From the cell containing the given text, extract its center point as [X, Y] coordinate. 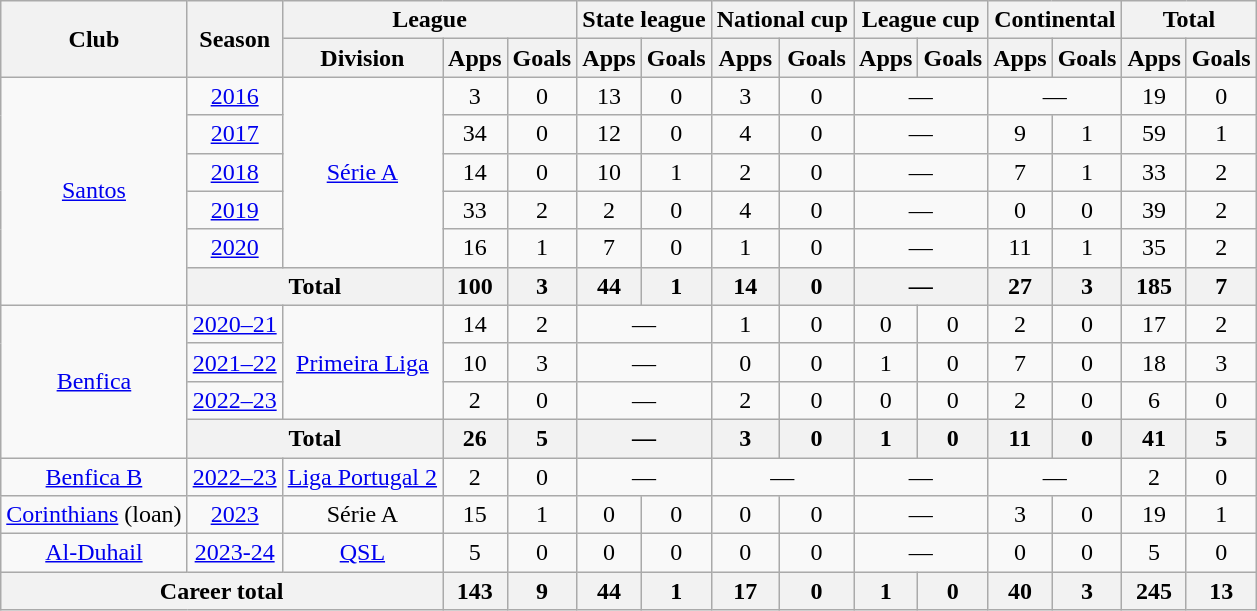
2020 [234, 248]
2019 [234, 210]
40 [1020, 591]
QSL [362, 553]
Santos [94, 191]
2023 [234, 515]
35 [1154, 248]
245 [1154, 591]
18 [1154, 362]
59 [1154, 134]
2017 [234, 134]
2021–22 [234, 362]
185 [1154, 286]
Division [362, 58]
Benfica [94, 381]
34 [475, 134]
Continental [1055, 20]
16 [475, 248]
Benfica B [94, 477]
Liga Portugal 2 [362, 477]
15 [475, 515]
41 [1154, 438]
National cup [782, 20]
Primeira Liga [362, 362]
6 [1154, 400]
Season [234, 39]
2016 [234, 96]
12 [609, 134]
League cup [921, 20]
League [430, 20]
100 [475, 286]
143 [475, 591]
2023-24 [234, 553]
State league [644, 20]
Club [94, 39]
2020–21 [234, 324]
39 [1154, 210]
2018 [234, 172]
Al-Duhail [94, 553]
27 [1020, 286]
Corinthians (loan) [94, 515]
26 [475, 438]
Career total [222, 591]
